Find where the given text appears and provide that cell's center as (X, Y) coordinate. 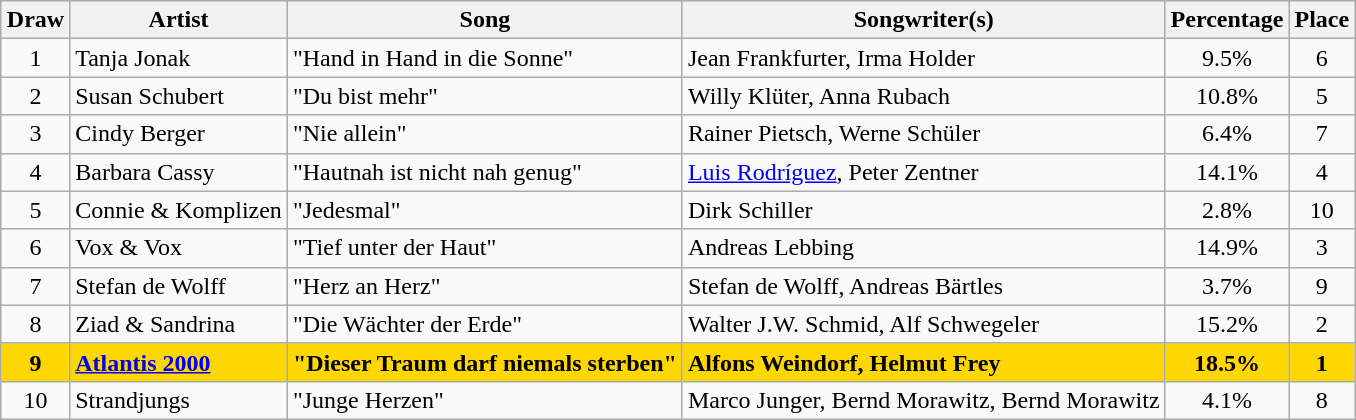
Artist (179, 20)
Atlantis 2000 (179, 362)
Cindy Berger (179, 134)
"Junge Herzen" (484, 400)
Dirk Schiller (924, 210)
Song (484, 20)
9.5% (1227, 58)
Marco Junger, Bernd Morawitz, Bernd Morawitz (924, 400)
Walter J.W. Schmid, Alf Schwegeler (924, 324)
"Nie allein" (484, 134)
"Herz an Herz" (484, 286)
14.1% (1227, 172)
15.2% (1227, 324)
Willy Klüter, Anna Rubach (924, 96)
Tanja Jonak (179, 58)
Vox & Vox (179, 248)
Andreas Lebbing (924, 248)
Percentage (1227, 20)
Connie & Komplizen (179, 210)
Ziad & Sandrina (179, 324)
Barbara Cassy (179, 172)
6.4% (1227, 134)
"Die Wächter der Erde" (484, 324)
"Hand in Hand in die Sonne" (484, 58)
Alfons Weindorf, Helmut Frey (924, 362)
"Tief unter der Haut" (484, 248)
2.8% (1227, 210)
Jean Frankfurter, Irma Holder (924, 58)
Rainer Pietsch, Werne Schüler (924, 134)
"Jedesmal" (484, 210)
"Dieser Traum darf niemals sterben" (484, 362)
Susan Schubert (179, 96)
"Hautnah ist nicht nah genug" (484, 172)
Place (1322, 20)
18.5% (1227, 362)
14.9% (1227, 248)
Songwriter(s) (924, 20)
Stefan de Wolff (179, 286)
Luis Rodríguez, Peter Zentner (924, 172)
4.1% (1227, 400)
Strandjungs (179, 400)
Draw (35, 20)
3.7% (1227, 286)
10.8% (1227, 96)
Stefan de Wolff, Andreas Bärtles (924, 286)
"Du bist mehr" (484, 96)
